Provide the [x, y] coordinate of the cell's center where the given text is located.  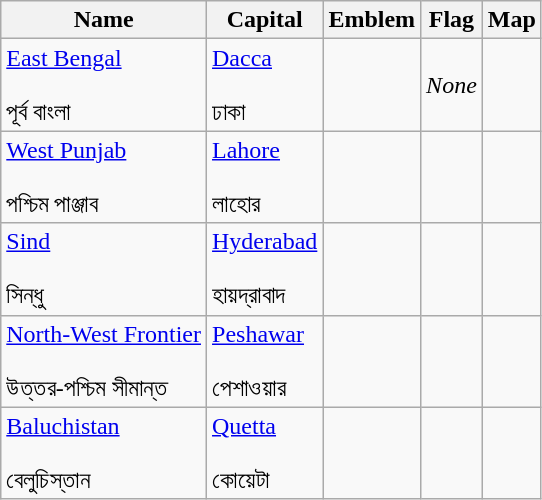
West Punjabপশ্চিম পাঞ্জাব [104, 177]
North-West Frontierউত্তর-পশ্চিম সীমান্ত [104, 361]
Map [512, 20]
Peshawarপেশাওয়ার [265, 361]
None [452, 85]
Hyderabadহায়দ্রাবাদ [265, 269]
Name [104, 20]
Emblem [372, 20]
Lahoreলাহোর [265, 177]
Daccaঢাকা [265, 85]
East Bengalপূর্ব বাংলা [104, 85]
Quettaকোয়েটা [265, 453]
Capital [265, 20]
Baluchistanবেলুচিস্তান [104, 453]
Flag [452, 20]
Sindসিন্ধু [104, 269]
